Determine the [X, Y] coordinate at the center of the cell enclosing the given text.  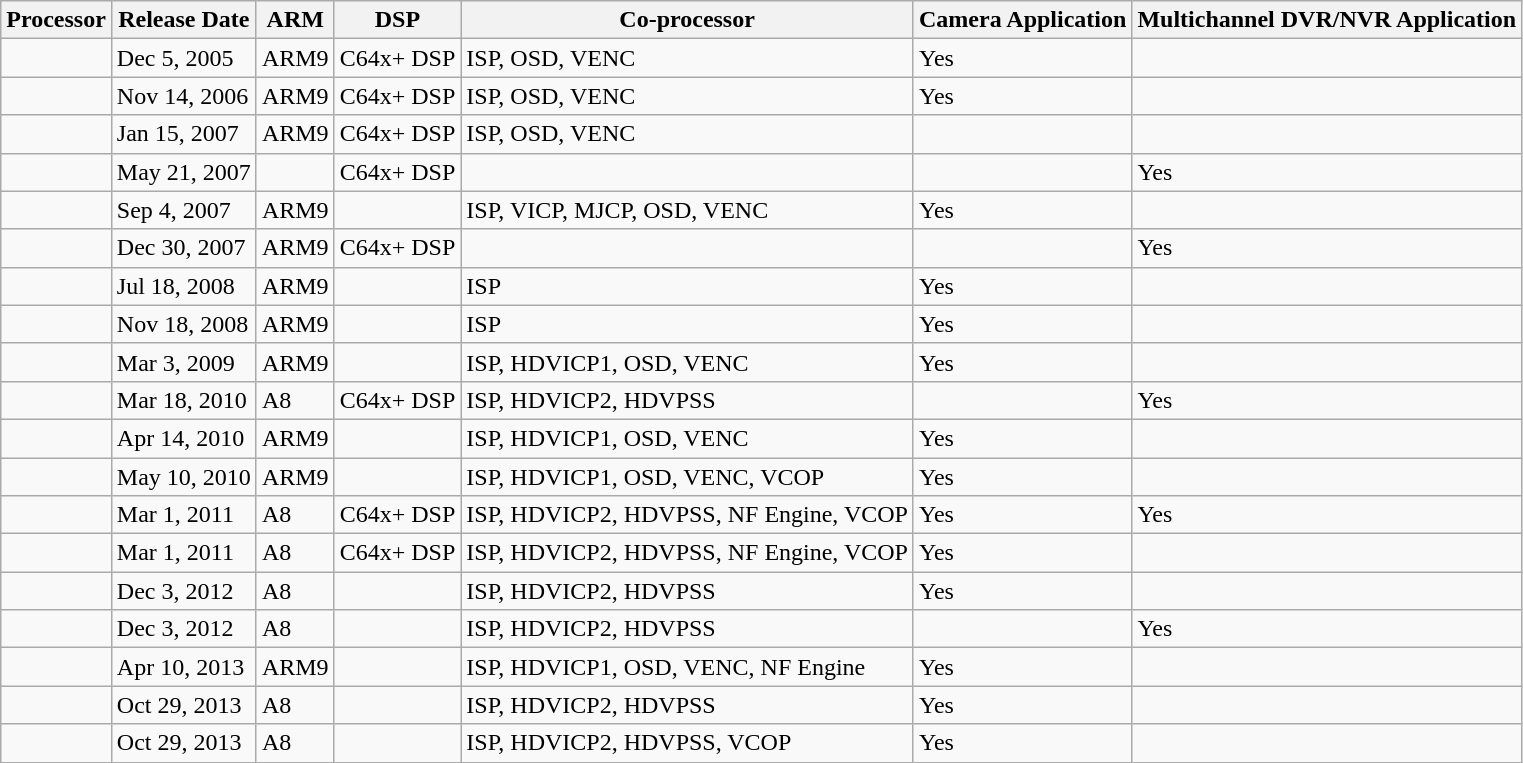
Jul 18, 2008 [184, 286]
Dec 5, 2005 [184, 58]
Dec 30, 2007 [184, 248]
May 10, 2010 [184, 477]
Multichannel DVR/NVR Application [1327, 20]
DSP [398, 20]
Apr 10, 2013 [184, 667]
Mar 18, 2010 [184, 400]
Nov 14, 2006 [184, 96]
Processor [56, 20]
Nov 18, 2008 [184, 324]
Mar 3, 2009 [184, 362]
Jan 15, 2007 [184, 134]
ISP, VICP, MJCP, OSD, VENC [688, 210]
ARM [295, 20]
ISP, HDVICP1, OSD, VENC, NF Engine [688, 667]
Release Date [184, 20]
ISP, HDVICP1, OSD, VENC, VCOP [688, 477]
Co-processor [688, 20]
Sep 4, 2007 [184, 210]
Camera Application [1022, 20]
Apr 14, 2010 [184, 438]
ISP, HDVICP2, HDVPSS, VCOP [688, 743]
May 21, 2007 [184, 172]
